Locate the cell with the specified text and output its (X, Y) center coordinate. 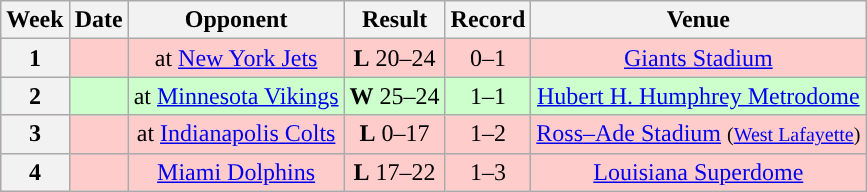
1–1 (488, 96)
at New York Jets (236, 58)
Miami Dolphins (236, 172)
Opponent (236, 20)
L 0–17 (394, 134)
1–3 (488, 172)
1 (35, 58)
1–2 (488, 134)
Date (98, 20)
L 17–22 (394, 172)
L 20–24 (394, 58)
2 (35, 96)
Record (488, 20)
Louisiana Superdome (698, 172)
at Indianapolis Colts (236, 134)
Hubert H. Humphrey Metrodome (698, 96)
Week (35, 20)
4 (35, 172)
3 (35, 134)
at Minnesota Vikings (236, 96)
Giants Stadium (698, 58)
Venue (698, 20)
0–1 (488, 58)
Result (394, 20)
W 25–24 (394, 96)
Ross–Ade Stadium (West Lafayette) (698, 134)
